For the text-containing cell, return its midpoint in [X, Y] coordinate format. 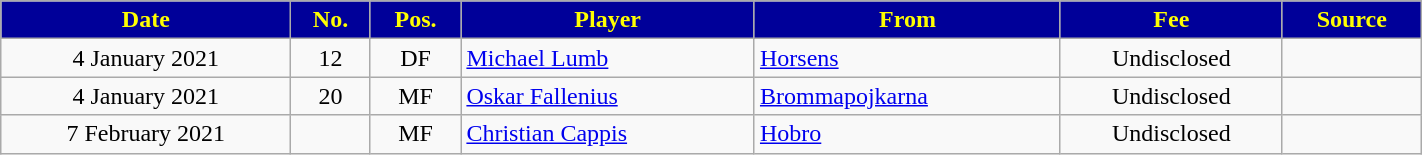
Pos. [416, 20]
7 February 2021 [146, 134]
Michael Lumb [608, 58]
No. [330, 20]
Brommapojkarna [907, 96]
Fee [1171, 20]
Oskar Fallenius [608, 96]
20 [330, 96]
12 [330, 58]
Hobro [907, 134]
Horsens [907, 58]
DF [416, 58]
Christian Cappis [608, 134]
Player [608, 20]
From [907, 20]
Date [146, 20]
Source [1352, 20]
